Extract the (X, Y) coordinate from the center of the cell holding the provided text.  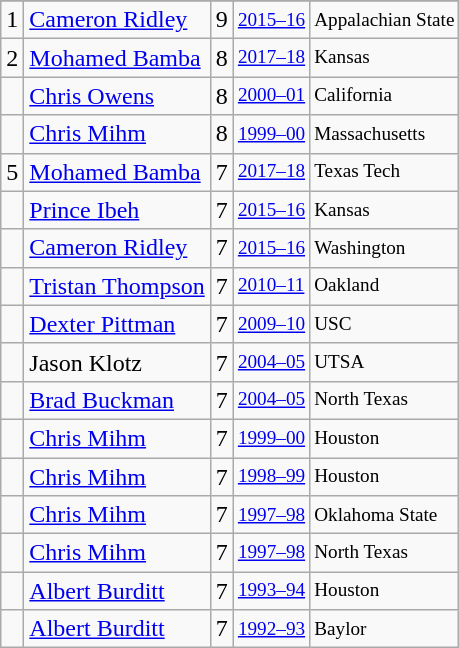
Washington (384, 248)
2000–01 (271, 96)
Texas Tech (384, 172)
2009–10 (271, 324)
Appalachian State (384, 20)
Baylor (384, 629)
Tristan Thompson (117, 286)
1 (12, 20)
Prince Ibeh (117, 210)
UTSA (384, 362)
Dexter Pittman (117, 324)
Chris Owens (117, 96)
Brad Buckman (117, 400)
California (384, 96)
9 (222, 20)
5 (12, 172)
1993–94 (271, 591)
Oakland (384, 286)
Massachusetts (384, 134)
1998–99 (271, 477)
Jason Klotz (117, 362)
2010–11 (271, 286)
USC (384, 324)
2 (12, 58)
1992–93 (271, 629)
Oklahoma State (384, 515)
